Return (X, Y) of the center of cell containing provided text 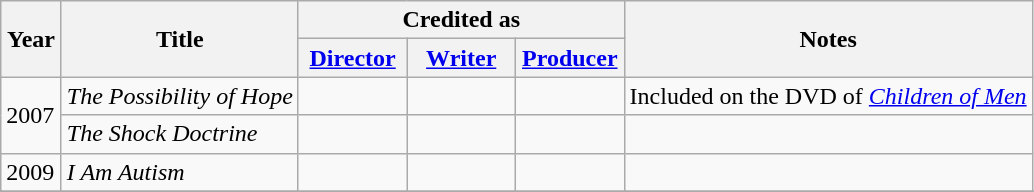
The Shock Doctrine (180, 134)
Director (352, 58)
I Am Autism (180, 172)
Credited as (461, 20)
Notes (828, 39)
2007 (32, 115)
Year (32, 39)
The Possibility of Hope (180, 96)
Included on the DVD of Children of Men (828, 96)
Writer (462, 58)
2009 (32, 172)
Title (180, 39)
Producer (570, 58)
